Output the (X, Y) coordinate of the center of the cell containing the given text.  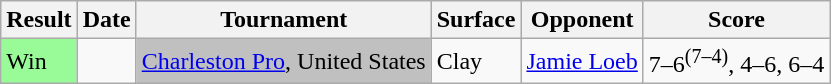
Date (106, 20)
Opponent (582, 20)
Surface (476, 20)
Tournament (284, 20)
Jamie Loeb (582, 62)
Charleston Pro, United States (284, 62)
Win (39, 62)
Result (39, 20)
Clay (476, 62)
Score (736, 20)
7–6(7–4), 4–6, 6–4 (736, 62)
